Find where the given text appears and provide that cell's center as (x, y) coordinate. 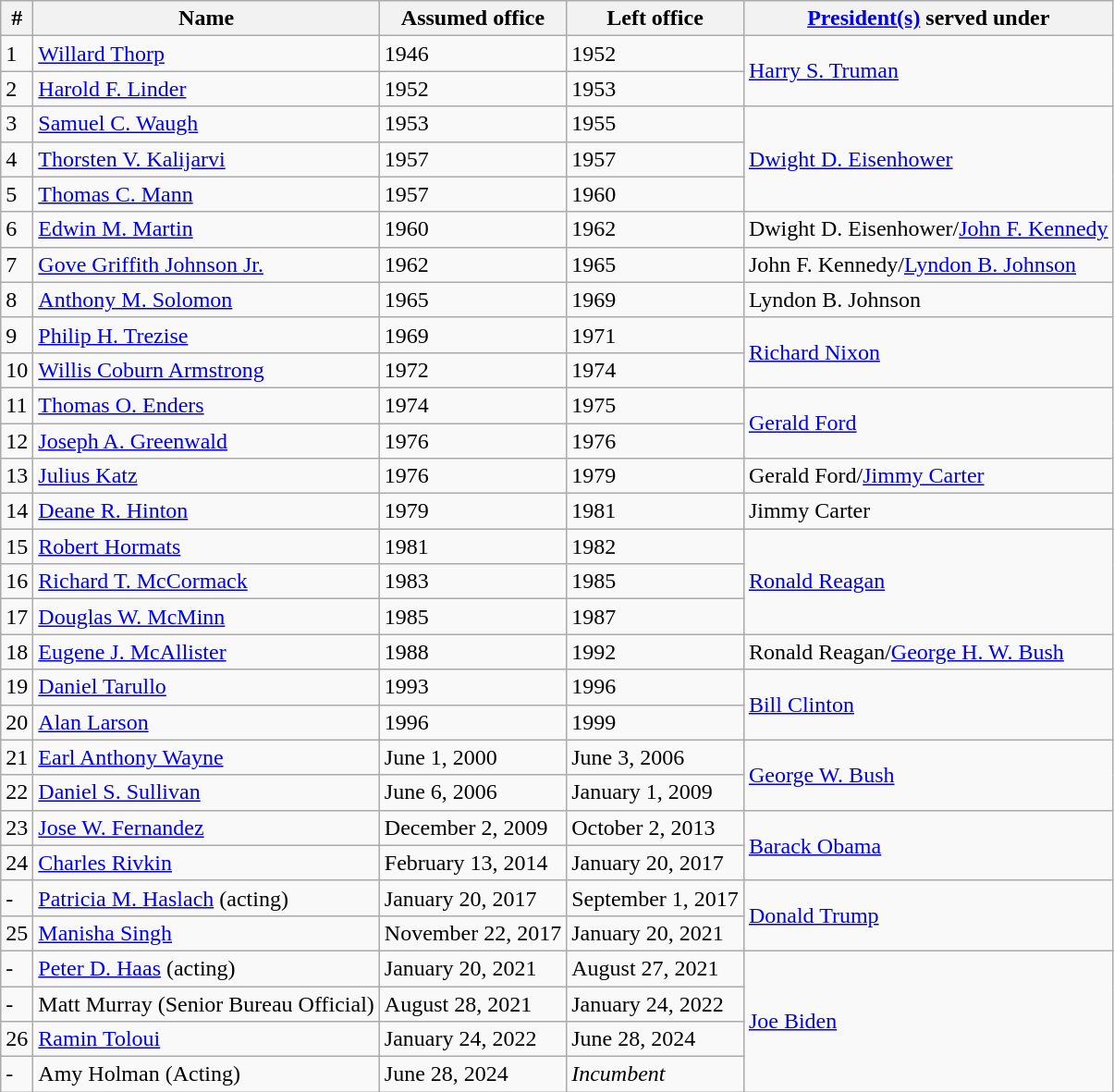
17 (17, 617)
1983 (472, 582)
12 (17, 441)
Ronald Reagan (928, 582)
October 2, 2013 (655, 828)
1971 (655, 335)
Joseph A. Greenwald (207, 441)
Willis Coburn Armstrong (207, 370)
Joe Biden (928, 1021)
November 22, 2017 (472, 933)
Julius Katz (207, 476)
Thorsten V. Kalijarvi (207, 159)
Philip H. Trezise (207, 335)
Willard Thorp (207, 54)
1988 (472, 652)
June 6, 2006 (472, 792)
Eugene J. McAllister (207, 652)
1 (17, 54)
13 (17, 476)
Gove Griffith Johnson Jr. (207, 264)
1972 (472, 370)
7 (17, 264)
Dwight D. Eisenhower/John F. Kennedy (928, 229)
John F. Kennedy/Lyndon B. Johnson (928, 264)
19 (17, 687)
21 (17, 757)
18 (17, 652)
Amy Holman (Acting) (207, 1074)
15 (17, 546)
George W. Bush (928, 775)
1955 (655, 124)
Incumbent (655, 1074)
Anthony M. Solomon (207, 300)
1993 (472, 687)
Charles Rivkin (207, 863)
24 (17, 863)
9 (17, 335)
Peter D. Haas (acting) (207, 968)
Barack Obama (928, 845)
Gerald Ford (928, 423)
June 1, 2000 (472, 757)
4 (17, 159)
Name (207, 18)
Left office (655, 18)
Ramin Toloui (207, 1039)
5 (17, 194)
16 (17, 582)
Harold F. Linder (207, 89)
December 2, 2009 (472, 828)
11 (17, 405)
August 28, 2021 (472, 1003)
Bill Clinton (928, 705)
Harry S. Truman (928, 71)
1992 (655, 652)
1975 (655, 405)
Edwin M. Martin (207, 229)
Patricia M. Haslach (acting) (207, 898)
14 (17, 511)
Lyndon B. Johnson (928, 300)
8 (17, 300)
1999 (655, 722)
Deane R. Hinton (207, 511)
June 3, 2006 (655, 757)
February 13, 2014 (472, 863)
Alan Larson (207, 722)
Donald Trump (928, 915)
3 (17, 124)
23 (17, 828)
Earl Anthony Wayne (207, 757)
Robert Hormats (207, 546)
Dwight D. Eisenhower (928, 159)
Samuel C. Waugh (207, 124)
1982 (655, 546)
# (17, 18)
Douglas W. McMinn (207, 617)
Richard Nixon (928, 352)
Jimmy Carter (928, 511)
Daniel Tarullo (207, 687)
26 (17, 1039)
22 (17, 792)
August 27, 2021 (655, 968)
2 (17, 89)
President(s) served under (928, 18)
Jose W. Fernandez (207, 828)
September 1, 2017 (655, 898)
Thomas C. Mann (207, 194)
10 (17, 370)
1987 (655, 617)
20 (17, 722)
Gerald Ford/Jimmy Carter (928, 476)
Ronald Reagan/George H. W. Bush (928, 652)
1946 (472, 54)
Matt Murray (Senior Bureau Official) (207, 1003)
Manisha Singh (207, 933)
Thomas O. Enders (207, 405)
25 (17, 933)
Richard T. McCormack (207, 582)
Assumed office (472, 18)
6 (17, 229)
January 1, 2009 (655, 792)
Daniel S. Sullivan (207, 792)
